Pinpoint the cell where the given text exists, returning its [X, Y] midpoint coordinate. 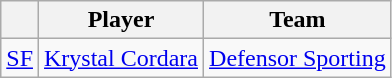
Team [298, 20]
Krystal Cordara [122, 58]
SF [20, 58]
Player [122, 20]
Defensor Sporting [298, 58]
